Search for the cell housing the specified text and yield its (X, Y) center coordinate. 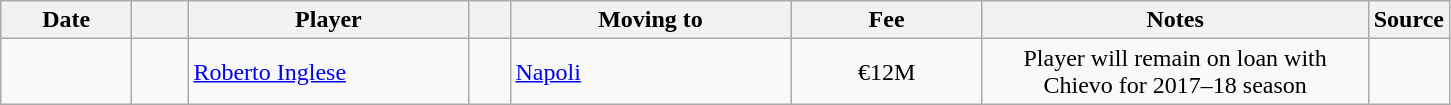
Player (328, 20)
€12M (886, 72)
Date (66, 20)
Moving to (650, 20)
Source (1408, 20)
Notes (1175, 20)
Roberto Inglese (328, 72)
Player will remain on loan with Chievo for 2017–18 season (1175, 72)
Napoli (650, 72)
Fee (886, 20)
